Capture the cell that displays the provided text and extract its (X, Y) central coordinate. 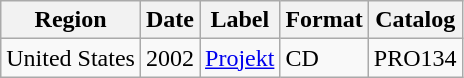
CD (324, 58)
Label (240, 20)
PRO134 (415, 58)
Date (170, 20)
Region (71, 20)
2002 (170, 58)
Format (324, 20)
Catalog (415, 20)
United States (71, 58)
Projekt (240, 58)
